Extract the [x, y] coordinate from the center of the cell holding the provided text.  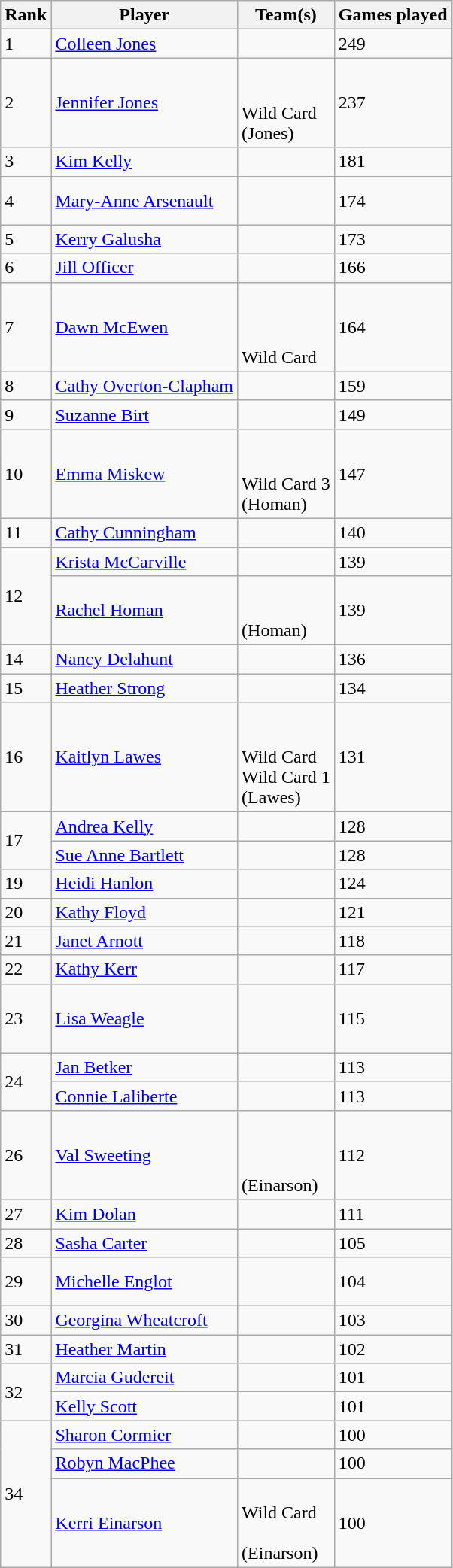
21 [26, 941]
9 [26, 414]
174 [393, 200]
22 [26, 969]
105 [393, 1243]
249 [393, 44]
159 [393, 386]
Emma Miskew [144, 474]
12 [26, 596]
Sue Anne Bartlett [144, 855]
102 [393, 1349]
Heidi Hanlon [144, 884]
117 [393, 969]
Kerry Galusha [144, 239]
Connie Laliberte [144, 1096]
(Homan) [286, 611]
20 [26, 912]
115 [393, 1018]
103 [393, 1321]
Wild Card (Einarson) [286, 1522]
6 [26, 268]
31 [26, 1349]
19 [26, 884]
4 [26, 200]
Games played [393, 15]
Wild Card (Jones) [286, 102]
121 [393, 912]
Rank [26, 15]
166 [393, 268]
Kaitlyn Lawes [144, 757]
Val Sweeting [144, 1155]
Jennifer Jones [144, 102]
Wild Card [286, 326]
29 [26, 1281]
32 [26, 1392]
Cathy Cunningham [144, 532]
23 [26, 1018]
Wild Card 3 (Homan) [286, 474]
8 [26, 386]
118 [393, 941]
5 [26, 239]
14 [26, 660]
Dawn McEwen [144, 326]
Kathy Floyd [144, 912]
Sasha Carter [144, 1243]
Kerri Einarson [144, 1522]
Janet Arnott [144, 941]
Nancy Delahunt [144, 660]
136 [393, 660]
Rachel Homan [144, 611]
Kim Kelly [144, 162]
Wild Card Wild Card 1 (Lawes) [286, 757]
Mary-Anne Arsenault [144, 200]
26 [26, 1155]
181 [393, 162]
134 [393, 688]
237 [393, 102]
112 [393, 1155]
Heather Strong [144, 688]
24 [26, 1081]
17 [26, 841]
27 [26, 1214]
Player [144, 15]
Colleen Jones [144, 44]
(Einarson) [286, 1155]
Kim Dolan [144, 1214]
10 [26, 474]
30 [26, 1321]
Heather Martin [144, 1349]
140 [393, 532]
Kelly Scott [144, 1406]
3 [26, 162]
16 [26, 757]
131 [393, 757]
28 [26, 1243]
173 [393, 239]
Team(s) [286, 15]
Georgina Wheatcroft [144, 1321]
Jan Betker [144, 1067]
124 [393, 884]
111 [393, 1214]
11 [26, 532]
Krista McCarville [144, 562]
Kathy Kerr [144, 969]
1 [26, 44]
104 [393, 1281]
Lisa Weagle [144, 1018]
147 [393, 474]
Sharon Cormier [144, 1435]
Marcia Gudereit [144, 1378]
2 [26, 102]
Michelle Englot [144, 1281]
Suzanne Birt [144, 414]
Robyn MacPhee [144, 1463]
Cathy Overton-Clapham [144, 386]
7 [26, 326]
149 [393, 414]
15 [26, 688]
34 [26, 1494]
164 [393, 326]
Andrea Kelly [144, 826]
Jill Officer [144, 268]
